Determine the (X, Y) coordinate at the center of the cell enclosing the given text.  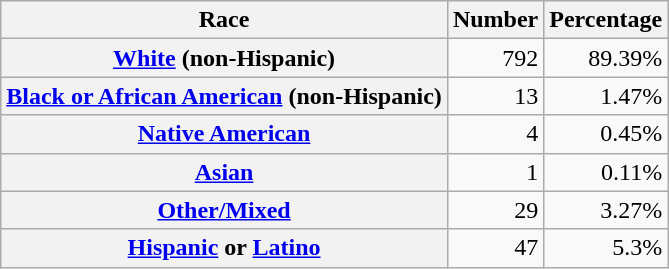
1 (495, 172)
Percentage (606, 20)
Black or African American (non-Hispanic) (224, 96)
Asian (224, 172)
White (non-Hispanic) (224, 58)
4 (495, 134)
3.27% (606, 210)
Race (224, 20)
29 (495, 210)
0.11% (606, 172)
13 (495, 96)
Hispanic or Latino (224, 248)
Number (495, 20)
89.39% (606, 58)
1.47% (606, 96)
Native American (224, 134)
Other/Mixed (224, 210)
47 (495, 248)
792 (495, 58)
0.45% (606, 134)
5.3% (606, 248)
